Capture the cell that displays the provided text and extract its [X, Y] central coordinate. 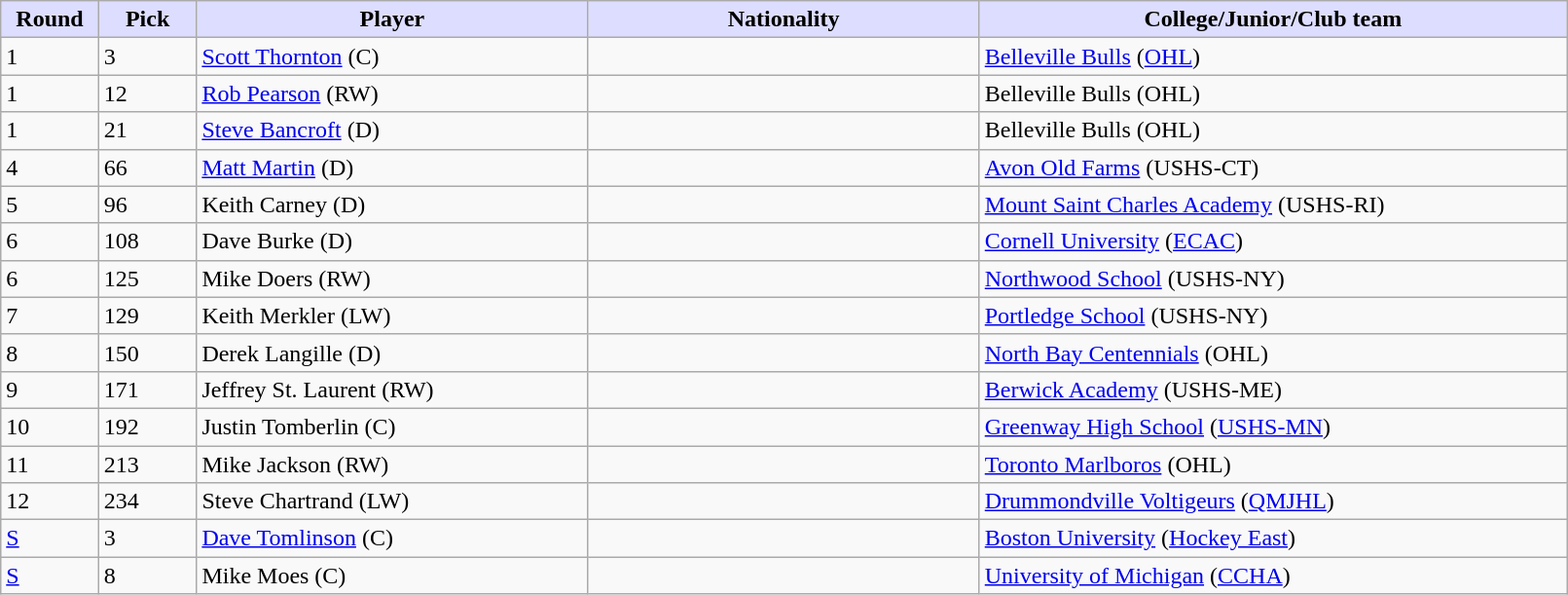
Keith Merkler (LW) [392, 316]
Drummondville Voltigeurs (QMJHL) [1273, 502]
Toronto Marlboros (OHL) [1273, 465]
Portledge School (USHS-NY) [1273, 316]
234 [148, 502]
Berwick Academy (USHS-ME) [1273, 390]
Avon Old Farms (USHS-CT) [1273, 167]
11 [51, 465]
Keith Carney (D) [392, 205]
5 [51, 205]
Greenway High School (USHS-MN) [1273, 427]
Round [51, 19]
University of Michigan (CCHA) [1273, 576]
Steve Bancroft (D) [392, 130]
213 [148, 465]
Jeffrey St. Laurent (RW) [392, 390]
Mike Moes (C) [392, 576]
7 [51, 316]
192 [148, 427]
4 [51, 167]
Dave Burke (D) [392, 242]
10 [51, 427]
Rob Pearson (RW) [392, 93]
108 [148, 242]
Derek Langille (D) [392, 353]
College/Junior/Club team [1273, 19]
Mount Saint Charles Academy (USHS-RI) [1273, 205]
Scott Thornton (C) [392, 56]
96 [148, 205]
9 [51, 390]
Northwood School (USHS-NY) [1273, 279]
129 [148, 316]
150 [148, 353]
Pick [148, 19]
Dave Tomlinson (C) [392, 539]
Mike Jackson (RW) [392, 465]
Matt Martin (D) [392, 167]
Nationality [784, 19]
21 [148, 130]
66 [148, 167]
North Bay Centennials (OHL) [1273, 353]
Boston University (Hockey East) [1273, 539]
Player [392, 19]
Cornell University (ECAC) [1273, 242]
171 [148, 390]
Mike Doers (RW) [392, 279]
Justin Tomberlin (C) [392, 427]
Steve Chartrand (LW) [392, 502]
125 [148, 279]
